Output the (X, Y) coordinate of the center of the cell containing the given text.  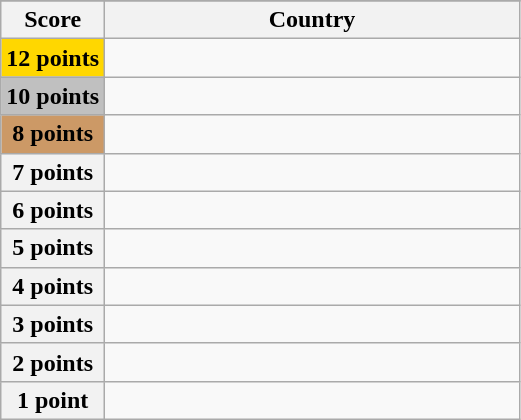
4 points (53, 286)
12 points (53, 58)
6 points (53, 210)
10 points (53, 96)
5 points (53, 248)
3 points (53, 324)
Country (312, 20)
1 point (53, 400)
Score (53, 20)
7 points (53, 172)
8 points (53, 134)
2 points (53, 362)
